Provide the (x, y) coordinate of the cell's center where the given text is located.  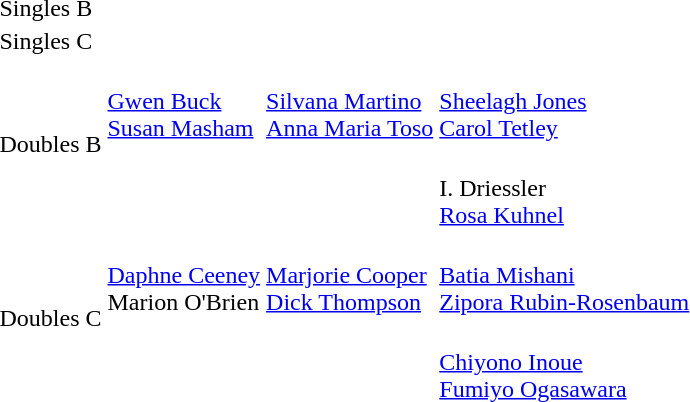
Gwen Buck Susan Masham (184, 144)
Silvana Martino Anna Maria Toso (350, 144)
